Detect which cell encompasses the target text, then output its [x, y] center coordinate. 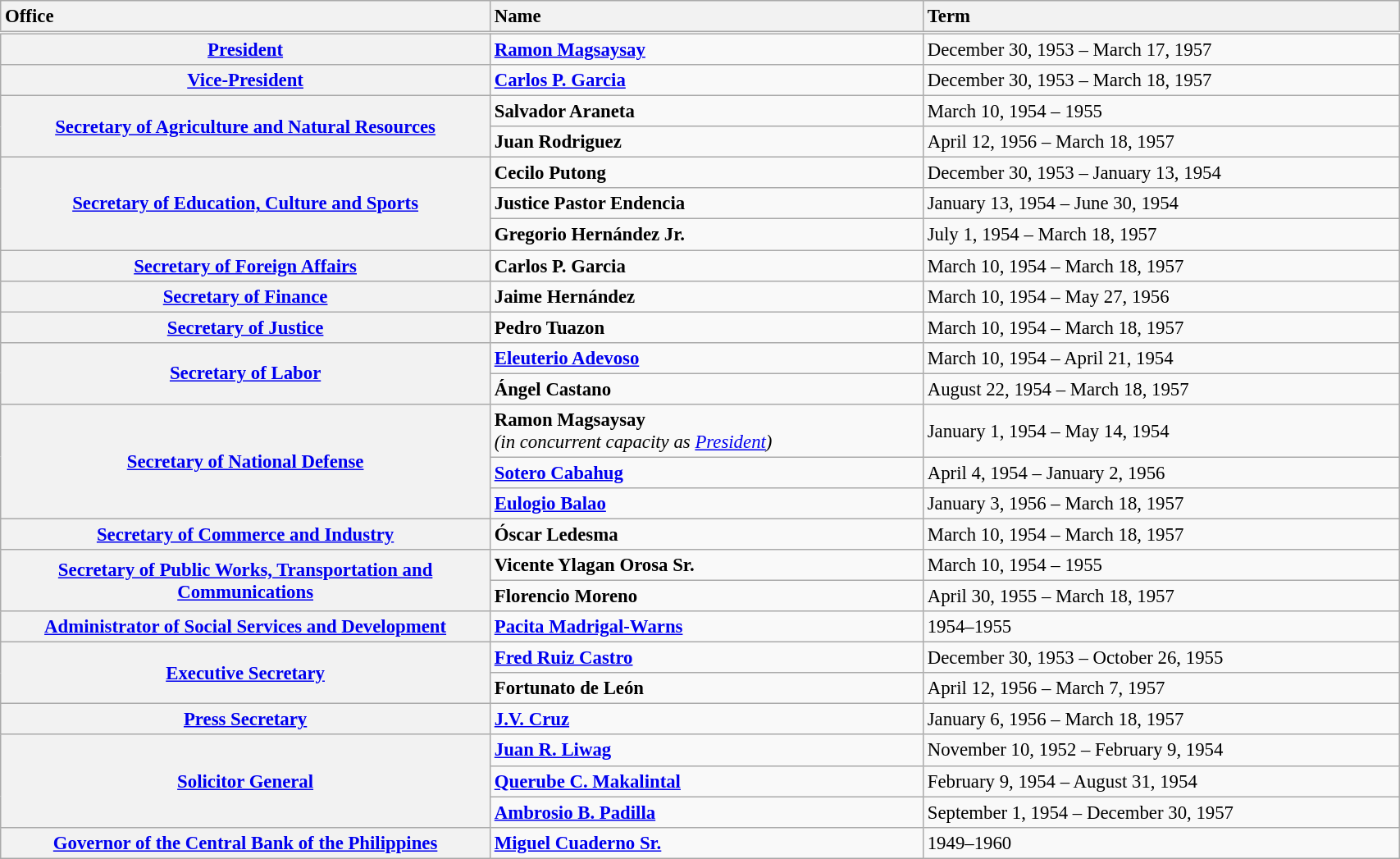
November 10, 1952 – February 9, 1954 [1161, 751]
Ramon Magsaysay [706, 49]
Secretary of National Defense [246, 462]
Term [1161, 16]
J.V. Cruz [706, 720]
March 10, 1954 – May 27, 1956 [1161, 296]
December 30, 1953 – January 13, 1954 [1161, 173]
Office [246, 16]
Querube C. Makalintal [706, 781]
January 3, 1956 – March 18, 1957 [1161, 504]
January 13, 1954 – June 30, 1954 [1161, 204]
Vicente Ylagan Orosa Sr. [706, 565]
President [246, 49]
Cecilo Putong [706, 173]
Governor of the Central Bank of the Philippines [246, 843]
1949–1960 [1161, 843]
Administrator of Social Services and Development [246, 627]
Solicitor General [246, 781]
Gregorio Hernández Jr. [706, 235]
December 30, 1953 – March 18, 1957 [1161, 80]
Florencio Moreno [706, 596]
April 4, 1954 – January 2, 1956 [1161, 473]
December 30, 1953 – October 26, 1955 [1161, 658]
Secretary of Education, Culture and Sports [246, 203]
Vice-President [246, 80]
Secretary of Labor [246, 372]
1954–1955 [1161, 627]
February 9, 1954 – August 31, 1954 [1161, 781]
Ambrosio B. Padilla [706, 812]
Justice Pastor Endencia [706, 204]
Pedro Tuazon [706, 327]
September 1, 1954 – December 30, 1957 [1161, 812]
Executive Secretary [246, 673]
Secretary of Foreign Affairs [246, 266]
Press Secretary [246, 720]
Pacita Madrigal-Warns [706, 627]
Secretary of Agriculture and Natural Resources [246, 126]
Jaime Hernández [706, 296]
January 6, 1956 – March 18, 1957 [1161, 720]
Name [706, 16]
August 22, 1954 – March 18, 1957 [1161, 389]
Ángel Castano [706, 389]
April 12, 1956 – March 18, 1957 [1161, 142]
July 1, 1954 – March 18, 1957 [1161, 235]
January 1, 1954 – May 14, 1954 [1161, 432]
Secretary of Commerce and Industry [246, 534]
Miguel Cuaderno Sr. [706, 843]
Eulogio Balao [706, 504]
Secretary of Finance [246, 296]
Fortunato de León [706, 688]
Secretary of Public Works, Transportation and Communications [246, 581]
Secretary of Justice [246, 327]
Ramon Magsaysay (in concurrent capacity as President) [706, 432]
Juan Rodriguez [706, 142]
Salvador Araneta [706, 112]
April 30, 1955 – March 18, 1957 [1161, 596]
March 10, 1954 – April 21, 1954 [1161, 358]
Juan R. Liwag [706, 751]
Óscar Ledesma [706, 534]
December 30, 1953 – March 17, 1957 [1161, 49]
April 12, 1956 – March 7, 1957 [1161, 688]
Fred Ruiz Castro [706, 658]
Eleuterio Adevoso [706, 358]
Sotero Cabahug [706, 473]
